Detect which cell encompasses the target text, then output its [X, Y] center coordinate. 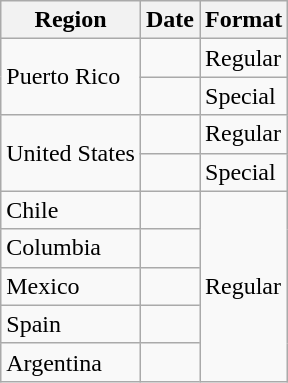
Format [244, 20]
Spain [71, 324]
Columbia [71, 248]
Puerto Rico [71, 77]
Chile [71, 210]
Region [71, 20]
Date [170, 20]
United States [71, 153]
Mexico [71, 286]
Argentina [71, 362]
